Return the [X, Y] coordinate for the center point of the cell that contains the specified text.  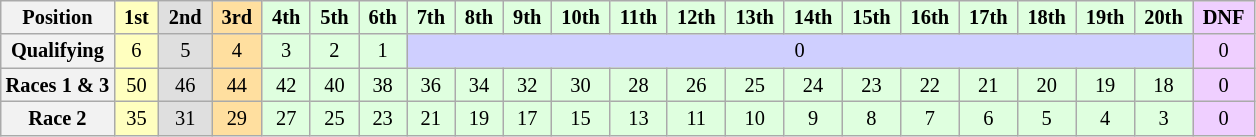
44 [237, 85]
36 [431, 85]
9 [813, 118]
Races 1 & 3 [58, 85]
10 [754, 118]
14th [813, 17]
Race 2 [58, 118]
7 [930, 118]
26 [696, 85]
17 [527, 118]
13th [754, 17]
38 [382, 85]
50 [136, 85]
20th [1163, 17]
Qualifying [58, 51]
13 [638, 118]
10th [580, 17]
46 [186, 85]
22 [930, 85]
15th [871, 17]
29 [237, 118]
34 [479, 85]
7th [431, 17]
15 [580, 118]
6th [382, 17]
11 [696, 118]
17th [988, 17]
28 [638, 85]
30 [580, 85]
27 [286, 118]
Position [58, 17]
20 [1046, 85]
31 [186, 118]
11th [638, 17]
4th [286, 17]
19th [1105, 17]
2nd [186, 17]
35 [136, 118]
1st [136, 17]
40 [334, 85]
3rd [237, 17]
8th [479, 17]
12th [696, 17]
2 [334, 51]
9th [527, 17]
5th [334, 17]
24 [813, 85]
16th [930, 17]
32 [527, 85]
18th [1046, 17]
8 [871, 118]
18 [1163, 85]
DNF [1224, 17]
42 [286, 85]
1 [382, 51]
